From the cell containing the given text, extract its center point as (x, y) coordinate. 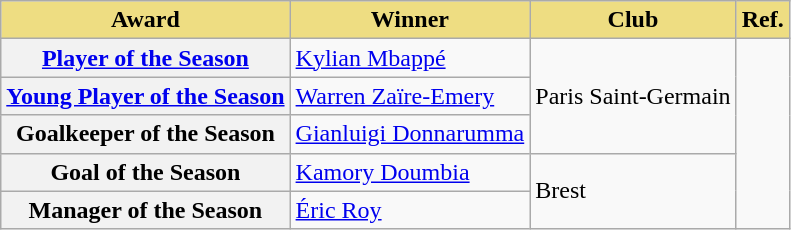
Goal of the Season (146, 172)
Ref. (762, 20)
Winner (410, 20)
Club (633, 20)
Paris Saint-Germain (633, 96)
Manager of the Season (146, 210)
Gianluigi Donnarumma (410, 134)
Brest (633, 191)
Warren Zaïre-Emery (410, 96)
Player of the Season (146, 58)
Éric Roy (410, 210)
Kylian Mbappé (410, 58)
Young Player of the Season (146, 96)
Goalkeeper of the Season (146, 134)
Award (146, 20)
Kamory Doumbia (410, 172)
